Find where the given text appears and provide that cell's center as [x, y] coordinate. 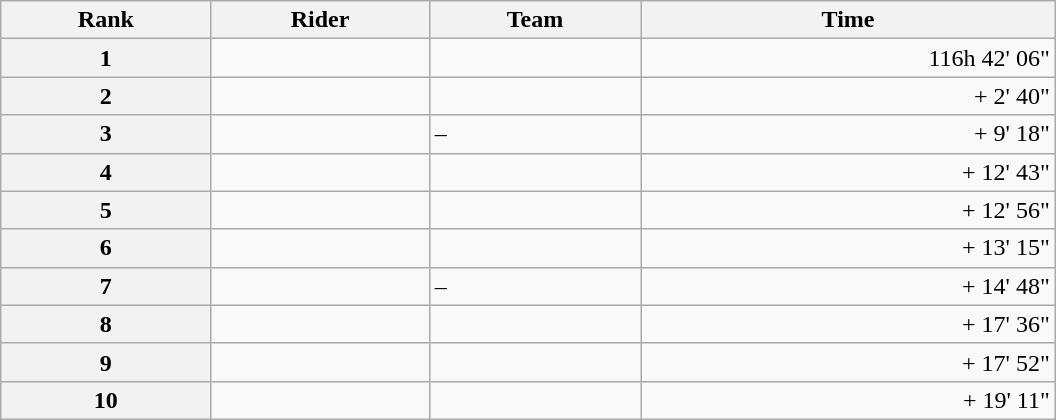
+ 17' 52" [848, 362]
8 [106, 324]
Rider [320, 20]
3 [106, 134]
+ 2' 40" [848, 96]
+ 9' 18" [848, 134]
116h 42' 06" [848, 58]
1 [106, 58]
+ 12' 56" [848, 210]
+ 17' 36" [848, 324]
Team [535, 20]
Time [848, 20]
10 [106, 400]
2 [106, 96]
+ 19' 11" [848, 400]
+ 14' 48" [848, 286]
7 [106, 286]
Rank [106, 20]
9 [106, 362]
+ 12' 43" [848, 172]
6 [106, 248]
5 [106, 210]
+ 13' 15" [848, 248]
4 [106, 172]
